Search for the cell housing the specified text and yield its (X, Y) center coordinate. 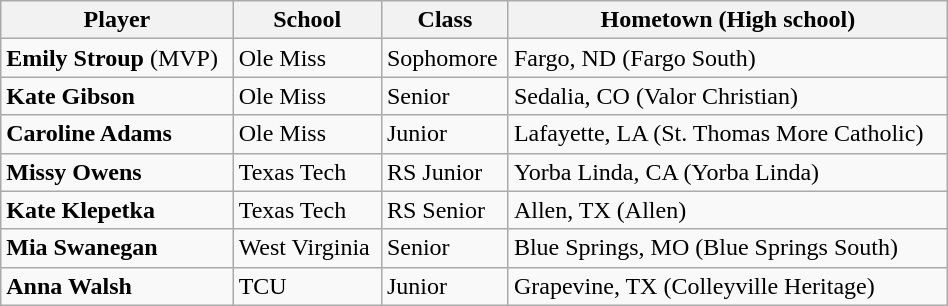
Player (117, 20)
Blue Springs, MO (Blue Springs South) (728, 248)
Lafayette, LA (St. Thomas More Catholic) (728, 134)
West Virginia (307, 248)
Yorba Linda, CA (Yorba Linda) (728, 172)
Missy Owens (117, 172)
Sophomore (444, 58)
Hometown (High school) (728, 20)
Anna Walsh (117, 286)
Class (444, 20)
Sedalia, CO (Valor Christian) (728, 96)
Mia Swanegan (117, 248)
Grapevine, TX (Colleyville Heritage) (728, 286)
Emily Stroup (MVP) (117, 58)
RS Junior (444, 172)
Kate Klepetka (117, 210)
Caroline Adams (117, 134)
Kate Gibson (117, 96)
Allen, TX (Allen) (728, 210)
TCU (307, 286)
School (307, 20)
RS Senior (444, 210)
Fargo, ND (Fargo South) (728, 58)
